Locate the cell with the specified text and output its (x, y) center coordinate. 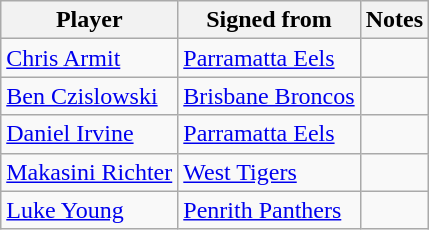
Makasini Richter (90, 172)
Chris Armit (90, 58)
Penrith Panthers (269, 210)
Signed from (269, 20)
West Tigers (269, 172)
Player (90, 20)
Luke Young (90, 210)
Brisbane Broncos (269, 96)
Daniel Irvine (90, 134)
Ben Czislowski (90, 96)
Notes (394, 20)
